Locate the cell with the specified text and output its [x, y] center coordinate. 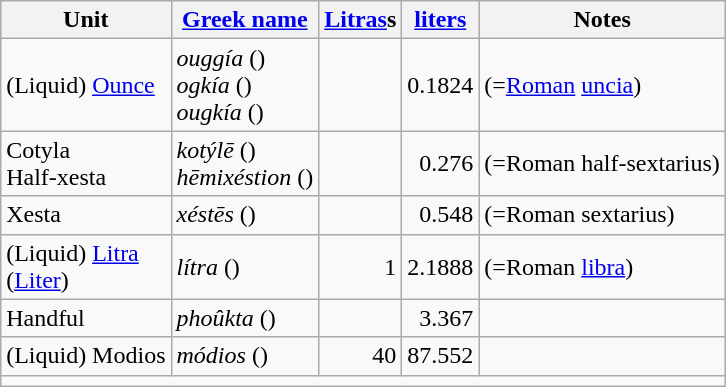
Litrass [360, 20]
(Liquid) Litra(Liter) [86, 266]
0.548 [440, 215]
(=Roman libra) [602, 266]
40 [360, 356]
3.367 [440, 318]
Xesta [86, 215]
87.552 [440, 356]
Handful [86, 318]
(Liquid) Modios [86, 356]
Notes [602, 20]
Unit [86, 20]
xéstēs () [245, 215]
Greek name [245, 20]
kotýlē () hēmixéstion () [245, 164]
phoûkta () [245, 318]
liters [440, 20]
(=Roman half-sextarius) [602, 164]
CotylaHalf-xesta [86, 164]
0.276 [440, 164]
lítra () [245, 266]
ouggía () ogkía () ougkía () [245, 85]
0.1824 [440, 85]
1 [360, 266]
(=Roman uncia) [602, 85]
(=Roman sextarius) [602, 215]
2.1888 [440, 266]
(Liquid) Ounce [86, 85]
módios () [245, 356]
